Provide the (X, Y) coordinate of the cell's center where the given text is located.  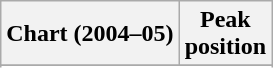
Peakposition (225, 34)
Chart (2004–05) (90, 34)
